Pinpoint the cell where the given text exists, returning its [X, Y] midpoint coordinate. 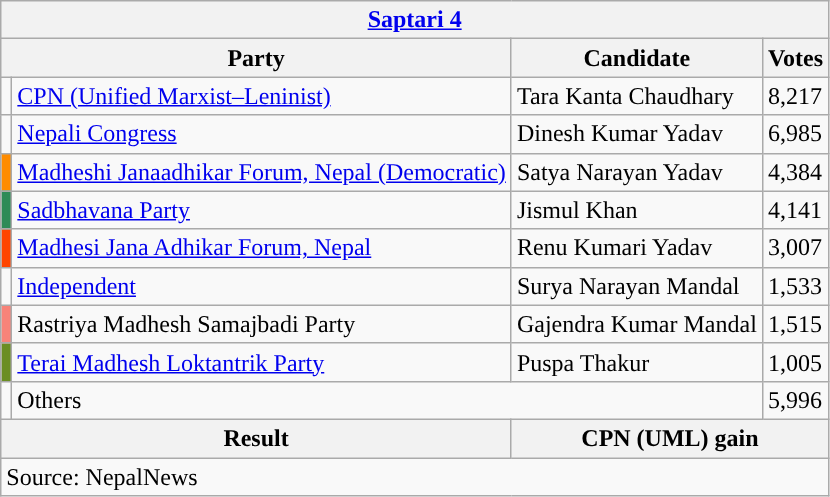
Puspa Thakur [636, 362]
Sadbhavana Party [262, 210]
1,533 [795, 286]
5,996 [795, 400]
Others [388, 400]
Dinesh Kumar Yadav [636, 134]
Nepali Congress [262, 134]
Independent [262, 286]
4,141 [795, 210]
6,985 [795, 134]
CPN (UML) gain [670, 438]
Party [256, 58]
1,005 [795, 362]
Renu Kumari Yadav [636, 248]
Madheshi Janaadhikar Forum, Nepal (Democratic) [262, 172]
Rastriya Madhesh Samajbadi Party [262, 324]
Votes [795, 58]
8,217 [795, 96]
1,515 [795, 324]
Madhesi Jana Adhikar Forum, Nepal [262, 248]
Saptari 4 [415, 20]
Result [256, 438]
Gajendra Kumar Mandal [636, 324]
Terai Madhesh Loktantrik Party [262, 362]
Satya Narayan Yadav [636, 172]
Candidate [636, 58]
4,384 [795, 172]
Source: NepalNews [415, 477]
Jismul Khan [636, 210]
Surya Narayan Mandal [636, 286]
3,007 [795, 248]
Tara Kanta Chaudhary [636, 96]
CPN (Unified Marxist–Leninist) [262, 96]
